Output the [x, y] coordinate of the center of the cell containing the given text.  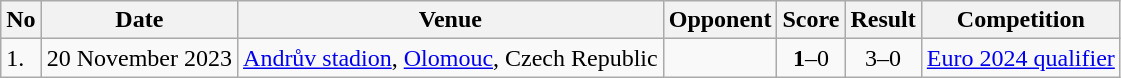
Date [139, 20]
No [21, 20]
Venue [451, 20]
Opponent [720, 20]
Result [883, 20]
1. [21, 58]
3–0 [883, 58]
Score [811, 20]
Competition [1020, 20]
1–0 [811, 58]
Euro 2024 qualifier [1020, 58]
20 November 2023 [139, 58]
Andrův stadion, Olomouc, Czech Republic [451, 58]
